Scan for the cell matching the given text and deliver its (X, Y) coordinate at center. 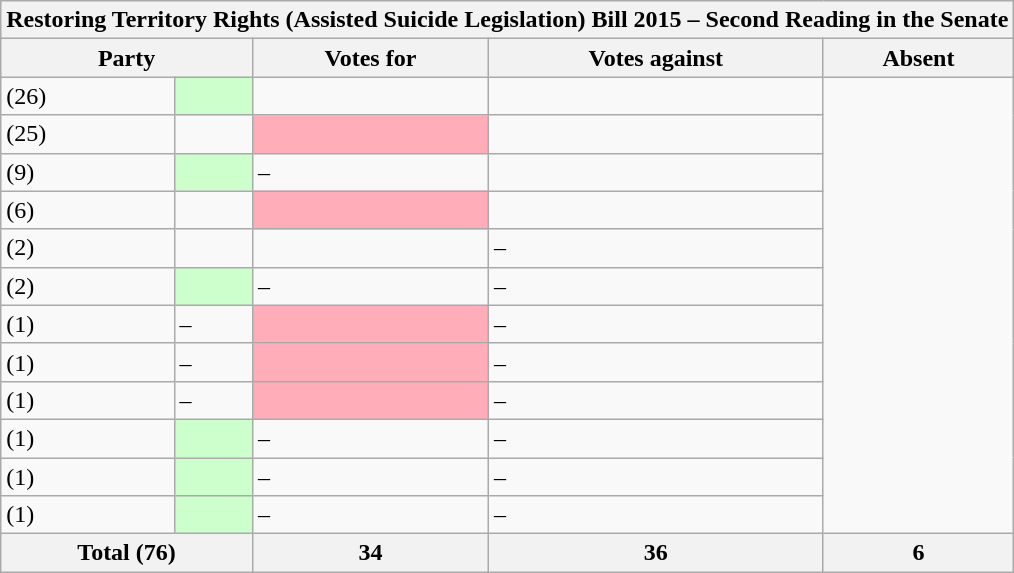
Restoring Territory Rights (Assisted Suicide Legislation) Bill 2015 – Second Reading in the Senate (508, 20)
Party (127, 58)
Votes for (370, 58)
(26) (88, 96)
(6) (88, 210)
36 (656, 553)
34 (370, 553)
Total (76) (127, 553)
Votes against (656, 58)
(25) (88, 134)
6 (918, 553)
(9) (88, 172)
Absent (918, 58)
